Return [x, y] of the center of cell containing provided text 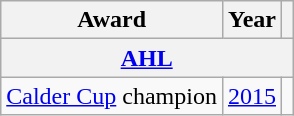
2015 [252, 96]
Year [252, 20]
Award [112, 20]
Calder Cup champion [112, 96]
AHL [147, 58]
